Pinpoint the cell where the given text exists, returning its [X, Y] midpoint coordinate. 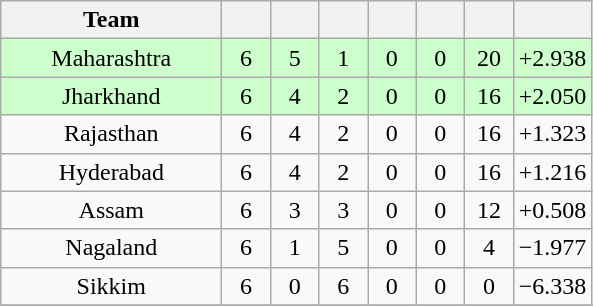
12 [490, 210]
Assam [112, 210]
Nagaland [112, 248]
Jharkhand [112, 96]
+1.323 [552, 134]
Sikkim [112, 286]
−1.977 [552, 248]
+0.508 [552, 210]
+2.938 [552, 58]
+1.216 [552, 172]
Hyderabad [112, 172]
Team [112, 20]
20 [490, 58]
−6.338 [552, 286]
+2.050 [552, 96]
Rajasthan [112, 134]
Maharashtra [112, 58]
